Find where the given text appears and provide that cell's center as [x, y] coordinate. 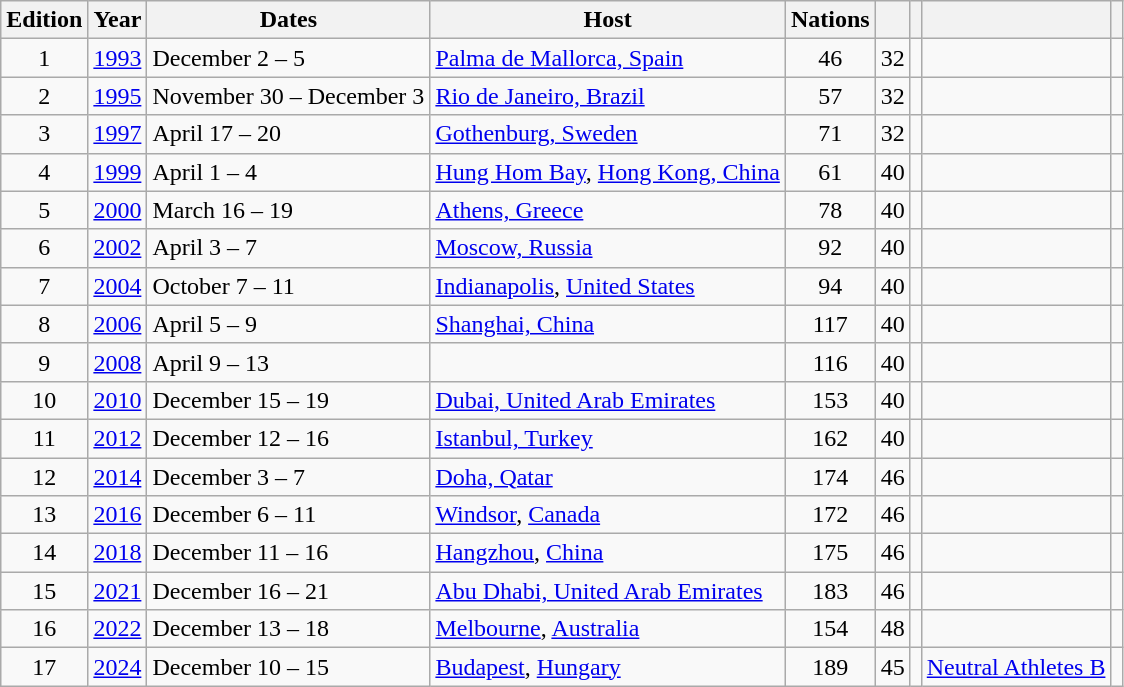
Budapest, Hungary [608, 667]
1997 [118, 134]
December 3 – 7 [288, 477]
Windsor, Canada [608, 515]
2012 [118, 438]
2 [44, 96]
2004 [118, 286]
Shanghai, China [608, 324]
Istanbul, Turkey [608, 438]
8 [44, 324]
2018 [118, 553]
117 [830, 324]
2021 [118, 591]
48 [892, 629]
Palma de Mallorca, Spain [608, 58]
December 15 – 19 [288, 400]
Neutral Athletes B [1016, 667]
April 3 – 7 [288, 248]
December 13 – 18 [288, 629]
61 [830, 172]
Gothenburg, Sweden [608, 134]
1 [44, 58]
2010 [118, 400]
116 [830, 362]
175 [830, 553]
Rio de Janeiro, Brazil [608, 96]
6 [44, 248]
153 [830, 400]
16 [44, 629]
17 [44, 667]
Dates [288, 20]
November 30 – December 3 [288, 96]
12 [44, 477]
11 [44, 438]
Hangzhou, China [608, 553]
Moscow, Russia [608, 248]
Host [608, 20]
15 [44, 591]
172 [830, 515]
4 [44, 172]
Nations [830, 20]
Melbourne, Australia [608, 629]
December 12 – 16 [288, 438]
162 [830, 438]
Edition [44, 20]
Abu Dhabi, United Arab Emirates [608, 591]
Athens, Greece [608, 210]
189 [830, 667]
92 [830, 248]
2014 [118, 477]
October 7 – 11 [288, 286]
2024 [118, 667]
2016 [118, 515]
December 16 – 21 [288, 591]
154 [830, 629]
April 5 – 9 [288, 324]
December 11 – 16 [288, 553]
3 [44, 134]
2002 [118, 248]
March 16 – 19 [288, 210]
1995 [118, 96]
April 9 – 13 [288, 362]
174 [830, 477]
2006 [118, 324]
78 [830, 210]
7 [44, 286]
April 1 – 4 [288, 172]
2022 [118, 629]
9 [44, 362]
14 [44, 553]
2008 [118, 362]
71 [830, 134]
December 6 – 11 [288, 515]
1999 [118, 172]
94 [830, 286]
2000 [118, 210]
December 2 – 5 [288, 58]
Dubai, United Arab Emirates [608, 400]
45 [892, 667]
April 17 – 20 [288, 134]
Hung Hom Bay, Hong Kong, China [608, 172]
Year [118, 20]
183 [830, 591]
5 [44, 210]
13 [44, 515]
10 [44, 400]
Doha, Qatar [608, 477]
57 [830, 96]
December 10 – 15 [288, 667]
Indianapolis, United States [608, 286]
1993 [118, 58]
